Locate the cell with the specified text and output its [x, y] center coordinate. 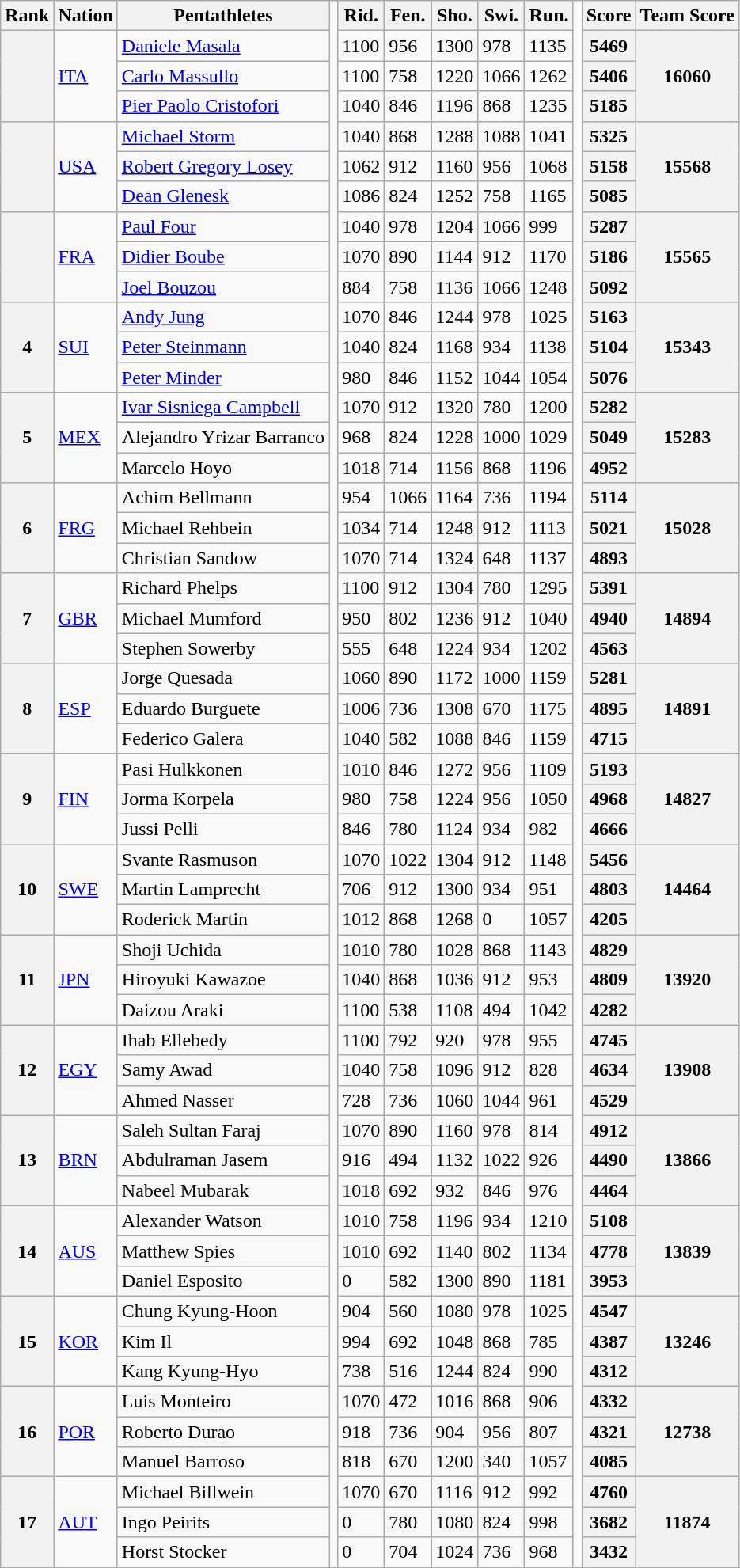
920 [454, 1040]
Pasi Hulkkonen [223, 769]
Michael Billwein [223, 1492]
999 [549, 226]
JPN [85, 980]
Roberto Durao [223, 1432]
USA [85, 166]
11874 [687, 1522]
1140 [454, 1251]
Achim Bellmann [223, 498]
1236 [454, 618]
Nation [85, 16]
5282 [609, 408]
15028 [687, 528]
1034 [361, 528]
340 [502, 1462]
4715 [609, 738]
1028 [454, 950]
KOR [85, 1341]
12 [27, 1070]
785 [549, 1342]
4312 [609, 1372]
1181 [549, 1281]
818 [361, 1462]
Swi. [502, 16]
Peter Steinmann [223, 347]
Christian Sandow [223, 558]
1042 [549, 1010]
5406 [609, 76]
SUI [85, 347]
918 [361, 1432]
1138 [549, 347]
Alexander Watson [223, 1221]
1194 [549, 498]
POR [85, 1432]
9 [27, 799]
Peter Minder [223, 378]
728 [361, 1100]
1252 [454, 196]
5049 [609, 438]
5193 [609, 769]
13839 [687, 1251]
3953 [609, 1281]
15 [27, 1341]
Federico Galera [223, 738]
5114 [609, 498]
1109 [549, 769]
5163 [609, 317]
560 [408, 1311]
3432 [609, 1552]
1041 [549, 136]
Svante Rasmuson [223, 859]
13246 [687, 1341]
1136 [454, 287]
1168 [454, 347]
4387 [609, 1342]
Alejandro Yrizar Barranco [223, 438]
990 [549, 1372]
5287 [609, 226]
814 [549, 1130]
1006 [361, 708]
1228 [454, 438]
4803 [609, 890]
998 [549, 1522]
Michael Rehbein [223, 528]
4666 [609, 829]
1235 [549, 106]
1268 [454, 920]
5104 [609, 347]
10 [27, 889]
Daniel Esposito [223, 1281]
4809 [609, 980]
1220 [454, 76]
994 [361, 1342]
13866 [687, 1160]
1135 [549, 46]
555 [361, 648]
1062 [361, 166]
1324 [454, 558]
828 [549, 1070]
5469 [609, 46]
Horst Stocker [223, 1552]
926 [549, 1160]
738 [361, 1372]
1144 [454, 256]
5021 [609, 528]
1170 [549, 256]
1320 [454, 408]
Team Score [687, 16]
1202 [549, 648]
1132 [454, 1160]
EGY [85, 1070]
4321 [609, 1432]
4778 [609, 1251]
951 [549, 890]
14 [27, 1251]
14894 [687, 618]
1024 [454, 1552]
Ihab Ellebedy [223, 1040]
Michael Storm [223, 136]
15565 [687, 256]
13 [27, 1160]
1113 [549, 528]
1036 [454, 980]
5185 [609, 106]
992 [549, 1492]
1262 [549, 76]
Rank [27, 16]
976 [549, 1190]
932 [454, 1190]
5281 [609, 678]
Chung Kyung-Hoon [223, 1311]
5085 [609, 196]
ITA [85, 76]
792 [408, 1040]
16060 [687, 76]
Run. [549, 16]
14464 [687, 889]
14891 [687, 708]
5 [27, 438]
FRA [85, 256]
961 [549, 1100]
AUS [85, 1251]
Paul Four [223, 226]
13908 [687, 1070]
14827 [687, 799]
Eduardo Burguete [223, 708]
1152 [454, 378]
Michael Mumford [223, 618]
1029 [549, 438]
4745 [609, 1040]
1050 [549, 799]
Samy Awad [223, 1070]
Fen. [408, 16]
Pentathletes [223, 16]
4940 [609, 618]
Rid. [361, 16]
8 [27, 708]
AUT [85, 1522]
FIN [85, 799]
BRN [85, 1160]
15568 [687, 166]
807 [549, 1432]
4760 [609, 1492]
472 [408, 1402]
Manuel Barroso [223, 1462]
Martin Lamprecht [223, 890]
Marcelo Hoyo [223, 468]
Jussi Pelli [223, 829]
5108 [609, 1221]
Ingo Peirits [223, 1522]
4634 [609, 1070]
4464 [609, 1190]
4490 [609, 1160]
884 [361, 287]
5076 [609, 378]
4 [27, 347]
4952 [609, 468]
Kang Kyung-Hyo [223, 1372]
4968 [609, 799]
6 [27, 528]
1272 [454, 769]
1210 [549, 1221]
5325 [609, 136]
4085 [609, 1462]
Daizou Araki [223, 1010]
4895 [609, 708]
Carlo Massullo [223, 76]
954 [361, 498]
Jorge Quesada [223, 678]
Shoji Uchida [223, 950]
5186 [609, 256]
Roderick Martin [223, 920]
5092 [609, 287]
1124 [454, 829]
1137 [549, 558]
Luis Monteiro [223, 1402]
Stephen Sowerby [223, 648]
4912 [609, 1130]
Richard Phelps [223, 588]
MEX [85, 438]
955 [549, 1040]
1068 [549, 166]
Hiroyuki Kawazoe [223, 980]
5158 [609, 166]
3682 [609, 1522]
1116 [454, 1492]
4563 [609, 648]
1054 [549, 378]
Didier Boube [223, 256]
5456 [609, 859]
1134 [549, 1251]
4547 [609, 1311]
1148 [549, 859]
Nabeel Mubarak [223, 1190]
1175 [549, 708]
4282 [609, 1010]
1288 [454, 136]
12738 [687, 1432]
17 [27, 1522]
916 [361, 1160]
706 [361, 890]
Daniele Masala [223, 46]
Kim Il [223, 1342]
GBR [85, 618]
Robert Gregory Losey [223, 166]
1308 [454, 708]
Dean Glenesk [223, 196]
1156 [454, 468]
1143 [549, 950]
Abdulraman Jasem [223, 1160]
Andy Jung [223, 317]
Sho. [454, 16]
7 [27, 618]
1164 [454, 498]
1204 [454, 226]
516 [408, 1372]
4893 [609, 558]
Matthew Spies [223, 1251]
1108 [454, 1010]
SWE [85, 889]
538 [408, 1010]
Pier Paolo Cristofori [223, 106]
15343 [687, 347]
Jorma Korpela [223, 799]
Joel Bouzou [223, 287]
4529 [609, 1100]
950 [361, 618]
5391 [609, 588]
Score [609, 16]
4332 [609, 1402]
953 [549, 980]
1012 [361, 920]
982 [549, 829]
1172 [454, 678]
16 [27, 1432]
1016 [454, 1402]
15283 [687, 438]
Ahmed Nasser [223, 1100]
Saleh Sultan Faraj [223, 1130]
1165 [549, 196]
13920 [687, 980]
FRG [85, 528]
1096 [454, 1070]
11 [27, 980]
704 [408, 1552]
1086 [361, 196]
ESP [85, 708]
4829 [609, 950]
4205 [609, 920]
Ivar Sisniega Campbell [223, 408]
1295 [549, 588]
906 [549, 1402]
1048 [454, 1342]
